Capture the cell that displays the provided text and extract its (x, y) central coordinate. 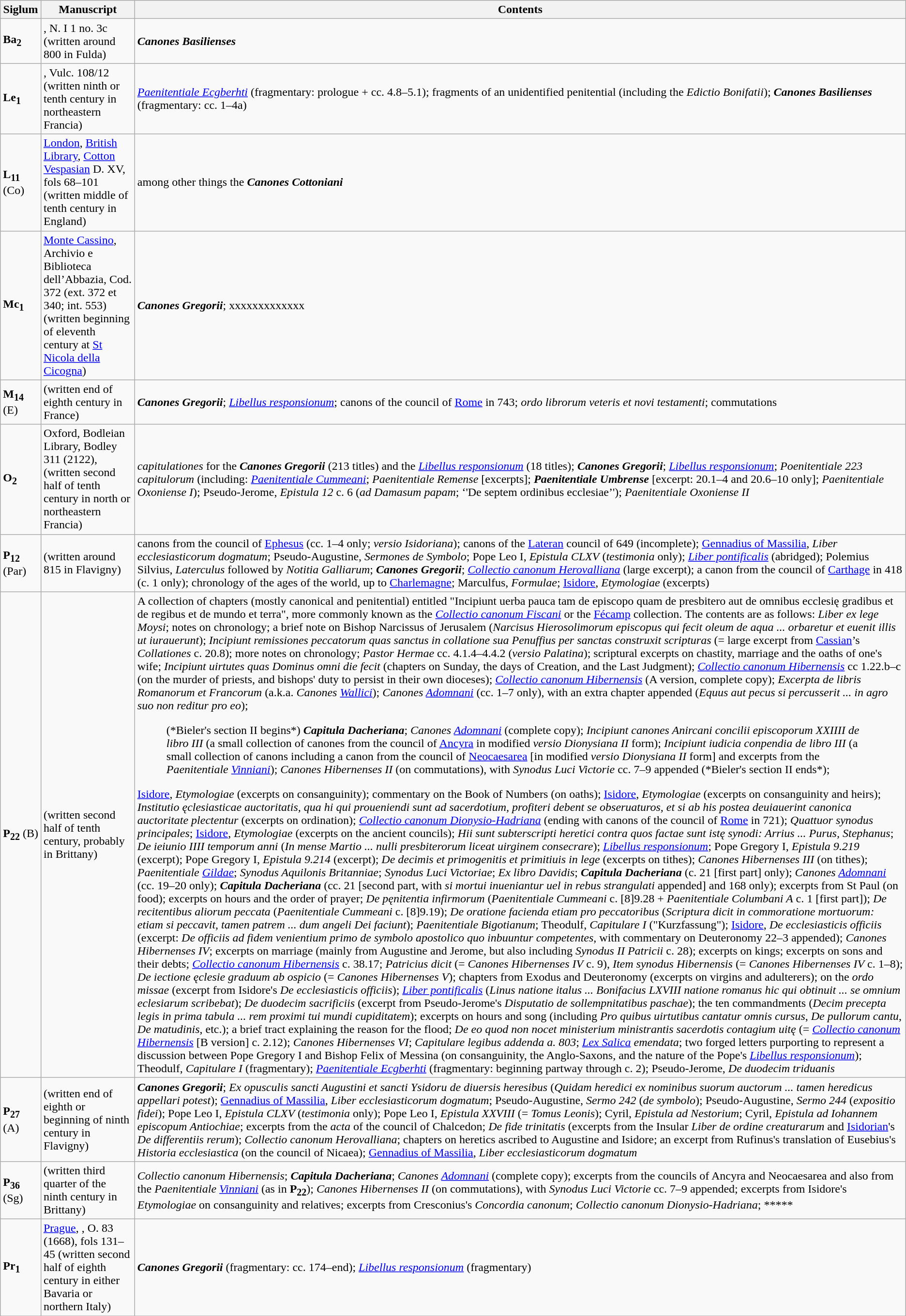
L11 (Co) (21, 182)
Manuscript (88, 10)
Prague, , O. 83 (1668), fols 131–45 (written second half of eighth century in either Bavaria or northern Italy) (88, 1267)
(written second half of tenth century, probably in Brittany) (88, 835)
Canones Gregorii; xxxxxxxxxxxxx (520, 305)
Pr1 (21, 1267)
(written third quarter of the ninth century in Brittany) (88, 1190)
among other things the Canones Cottoniani (520, 182)
Canones Gregorii (fragmentary: cc. 174–end); Libellus responsionum (fragmentary) (520, 1267)
Mc1 (21, 305)
Siglum (21, 10)
Contents (520, 10)
O2 (21, 479)
Oxford, Bodleian Library, Bodley 311 (2122), (written second half of tenth century in north or northeastern Francia) (88, 479)
P36 (Sg) (21, 1190)
Canones Basilienses (520, 41)
P27 (A) (21, 1120)
(written end of eighth century in France) (88, 402)
, N. I 1 no. 3c (written around 800 in Fulda) (88, 41)
Ba2 (21, 41)
P12 (Par) (21, 563)
, Vulc. 108/12 (written ninth or tenth century in northeastern Francia) (88, 99)
(written around 815 in Flavigny) (88, 563)
M14 (E) (21, 402)
P22 (B) (21, 835)
London, British Library, Cotton Vespasian D. XV, fols 68–101 (written middle of tenth century in England) (88, 182)
(written end of eighth or beginning of ninth century in Flavigny) (88, 1120)
Canones Gregorii; Libellus responsionum; canons of the council of Rome in 743; ordo librorum veteris et novi testamenti; commutations (520, 402)
Le1 (21, 99)
